Pinpoint the cell where the given text exists, returning its [x, y] midpoint coordinate. 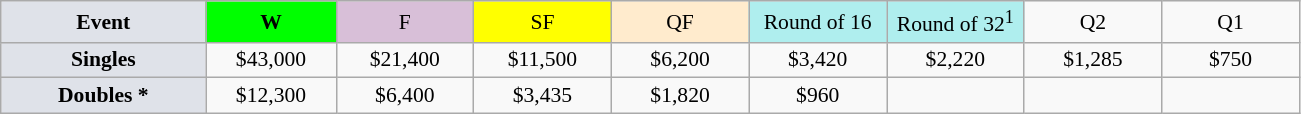
$1,285 [1093, 60]
SF [543, 22]
W [271, 22]
$3,435 [543, 96]
Doubles * [104, 96]
$750 [1231, 60]
$6,400 [405, 96]
$960 [818, 96]
Round of 16 [818, 22]
$6,200 [680, 60]
$11,500 [543, 60]
$12,300 [271, 96]
$2,220 [955, 60]
$43,000 [271, 60]
Q1 [1231, 22]
QF [680, 22]
Event [104, 22]
$3,420 [818, 60]
F [405, 22]
$21,400 [405, 60]
Round of 321 [955, 22]
Singles [104, 60]
Q2 [1093, 22]
$1,820 [680, 96]
